Provide the [X, Y] coordinate of the cell's center where the given text is located.  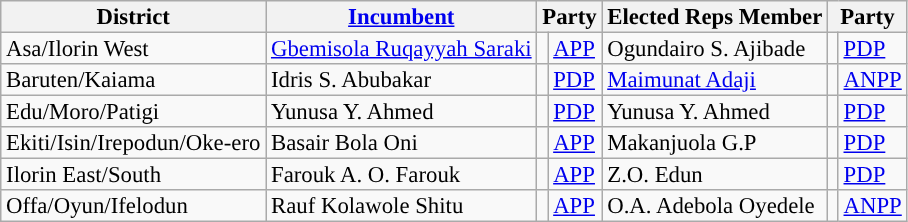
Asa/Ilorin West [134, 49]
Elected Reps Member [715, 17]
Rauf Kolawole Shitu [402, 206]
Edu/Moro/Patigi [134, 112]
Farouk A. O. Farouk [402, 175]
Ogundairo S. Ajibade [715, 49]
Gbemisola Ruqayyah Saraki [402, 49]
Offa/Oyun/Ifelodun [134, 206]
Idris S. Abubakar [402, 80]
Makanjuola G.P [715, 143]
Z.O. Edun [715, 175]
O.A. Adebola Oyedele [715, 206]
Basair Bola Oni [402, 143]
Incumbent [402, 17]
Baruten/Kaiama [134, 80]
Ilorin East/South [134, 175]
District [134, 17]
Maimunat Adaji [715, 80]
Ekiti/Isin/Irepodun/Oke-ero [134, 143]
